Locate the cell with the specified text and output its (x, y) center coordinate. 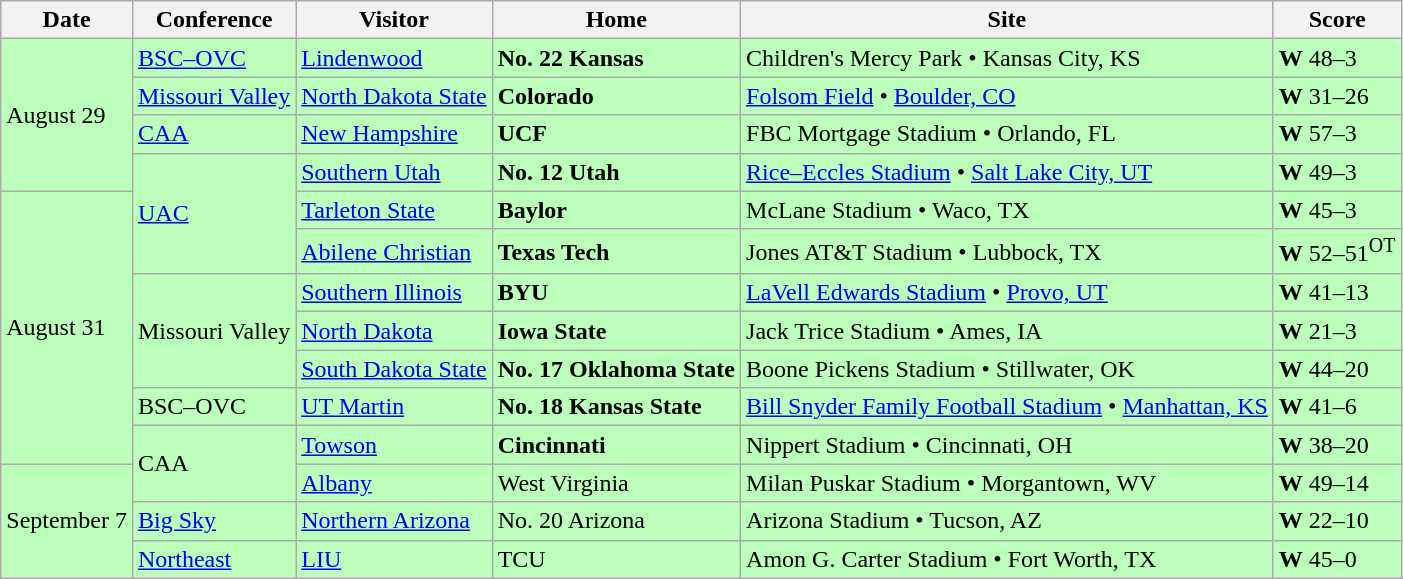
Big Sky (214, 521)
No. 17 Oklahoma State (616, 369)
North Dakota (394, 331)
August 31 (67, 328)
Albany (394, 483)
August 29 (67, 115)
Date (67, 20)
W 48–3 (1337, 58)
Arizona Stadium • Tucson, AZ (1008, 521)
W 31–26 (1337, 96)
UT Martin (394, 407)
No. 18 Kansas State (616, 407)
Southern Illinois (394, 293)
Boone Pickens Stadium • Stillwater, OK (1008, 369)
W 38–20 (1337, 445)
Towson (394, 445)
W 49–3 (1337, 172)
W 44–20 (1337, 369)
W 45–0 (1337, 559)
Tarleton State (394, 210)
West Virginia (616, 483)
W 57–3 (1337, 134)
Jones AT&T Stadium • Lubbock, TX (1008, 252)
Amon G. Carter Stadium • Fort Worth, TX (1008, 559)
Bill Snyder Family Football Stadium • Manhattan, KS (1008, 407)
LIU (394, 559)
W 21–3 (1337, 331)
No. 22 Kansas (616, 58)
Texas Tech (616, 252)
W 22–10 (1337, 521)
New Hampshire (394, 134)
Home (616, 20)
Northern Arizona (394, 521)
Score (1337, 20)
Cincinnati (616, 445)
No. 20 Arizona (616, 521)
TCU (616, 559)
W 45–3 (1337, 210)
Colorado (616, 96)
McLane Stadium • Waco, TX (1008, 210)
Baylor (616, 210)
North Dakota State (394, 96)
W 41–6 (1337, 407)
FBC Mortgage Stadium • Orlando, FL (1008, 134)
Children's Mercy Park • Kansas City, KS (1008, 58)
Milan Puskar Stadium • Morgantown, WV (1008, 483)
September 7 (67, 521)
W 49–14 (1337, 483)
Southern Utah (394, 172)
W 52–51OT (1337, 252)
Abilene Christian (394, 252)
No. 12 Utah (616, 172)
Conference (214, 20)
LaVell Edwards Stadium • Provo, UT (1008, 293)
W 41–13 (1337, 293)
BYU (616, 293)
Site (1008, 20)
South Dakota State (394, 369)
Iowa State (616, 331)
Northeast (214, 559)
UAC (214, 214)
Folsom Field • Boulder, CO (1008, 96)
Rice–Eccles Stadium • Salt Lake City, UT (1008, 172)
Lindenwood (394, 58)
Visitor (394, 20)
UCF (616, 134)
Jack Trice Stadium • Ames, IA (1008, 331)
Nippert Stadium • Cincinnati, OH (1008, 445)
